Scan for the cell matching the given text and deliver its (x, y) coordinate at center. 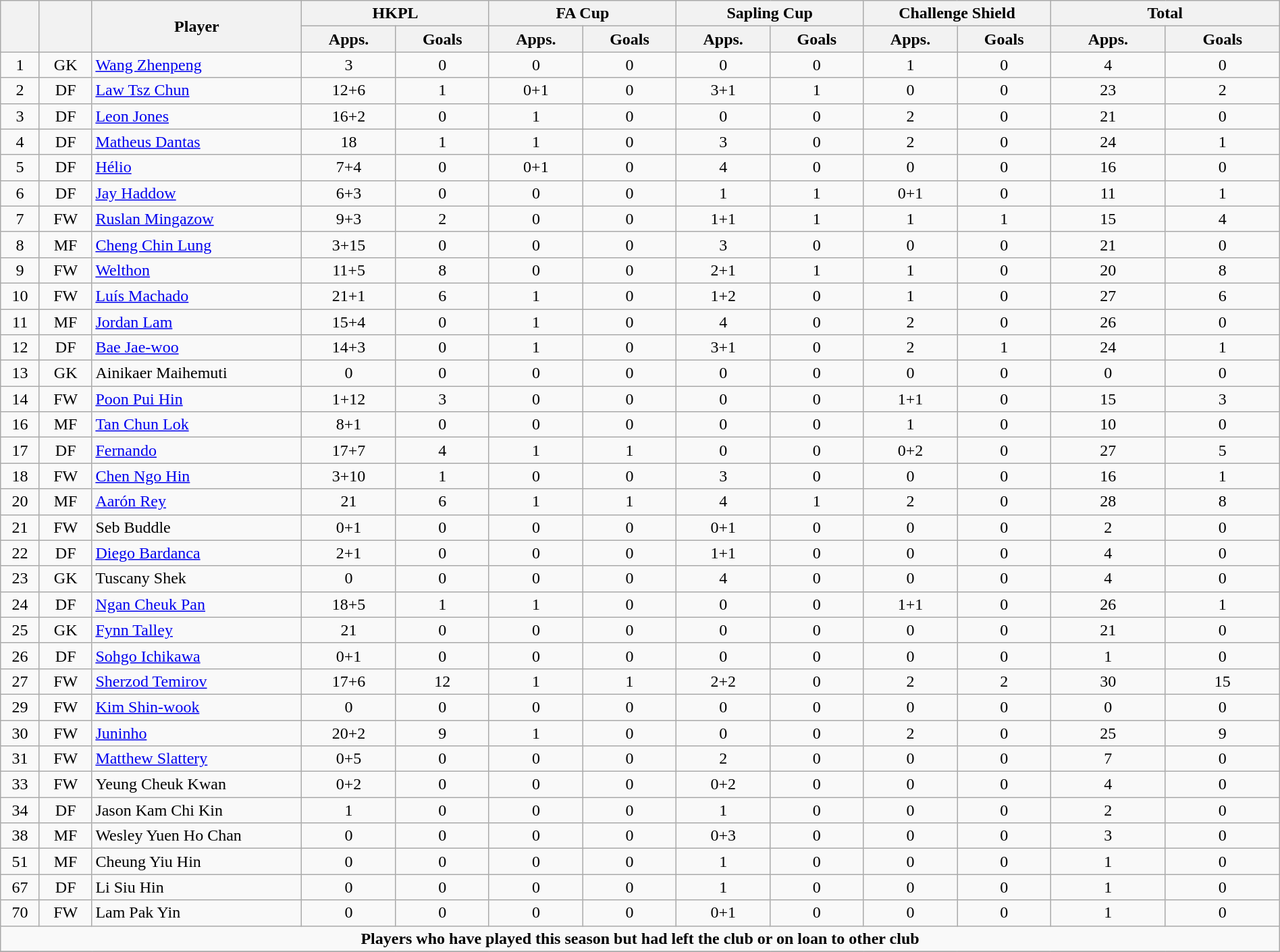
20+2 (348, 733)
HKPL (396, 14)
18+5 (348, 604)
Chen Ngo Hin (197, 476)
Player (197, 26)
Sapling Cup (770, 14)
Fernando (197, 450)
Cheung Yiu Hin (197, 862)
Matthew Slattery (197, 759)
Law Tsz Chun (197, 90)
Welthon (197, 270)
Diego Bardanca (197, 553)
Luís Machado (197, 296)
Challenge Shield (957, 14)
Players who have played this season but had left the club or on loan to other club (640, 938)
8+1 (348, 425)
16+2 (348, 116)
Li Siu Hin (197, 887)
15+4 (348, 322)
Bae Jae-woo (197, 348)
Tan Chun Lok (197, 425)
Cheng Chin Lung (197, 244)
13 (20, 373)
11+5 (348, 270)
17+7 (348, 450)
Sherzod Temirov (197, 681)
FA Cup (582, 14)
0+3 (724, 836)
67 (20, 887)
Sohgo Ichikawa (197, 656)
33 (20, 785)
3+15 (348, 244)
12+6 (348, 90)
6+3 (348, 193)
22 (20, 553)
Wesley Yuen Ho Chan (197, 836)
Tuscany Shek (197, 579)
Fynn Talley (197, 630)
3+10 (348, 476)
17 (20, 450)
Total (1165, 14)
0+5 (348, 759)
Lam Pak Yin (197, 913)
Jason Kam Chi Kin (197, 810)
2+2 (724, 681)
38 (20, 836)
Matheus Dantas (197, 142)
1+12 (348, 399)
14 (20, 399)
9+3 (348, 219)
Ngan Cheuk Pan (197, 604)
31 (20, 759)
Wang Zhenpeng (197, 65)
Juninho (197, 733)
29 (20, 707)
Jordan Lam (197, 322)
Kim Shin-wook (197, 707)
51 (20, 862)
Poon Pui Hin (197, 399)
Seb Buddle (197, 527)
14+3 (348, 348)
Ruslan Mingazow (197, 219)
Hélio (197, 167)
70 (20, 913)
Aarón Rey (197, 502)
Leon Jones (197, 116)
28 (1108, 502)
1+2 (724, 296)
Ainikaer Maihemuti (197, 373)
34 (20, 810)
7+4 (348, 167)
17+6 (348, 681)
Yeung Cheuk Kwan (197, 785)
21+1 (348, 296)
Jay Haddow (197, 193)
